From the cell containing the given text, extract its center point as (x, y) coordinate. 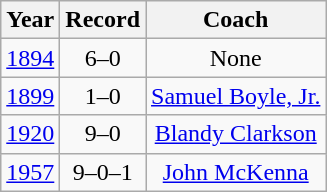
1894 (30, 58)
Blandy Clarkson (236, 134)
John McKenna (236, 172)
1957 (30, 172)
1920 (30, 134)
1899 (30, 96)
6–0 (103, 58)
Samuel Boyle, Jr. (236, 96)
Record (103, 20)
1–0 (103, 96)
Year (30, 20)
None (236, 58)
9–0–1 (103, 172)
Coach (236, 20)
9–0 (103, 134)
